Output the (X, Y) coordinate of the center of the cell containing the given text.  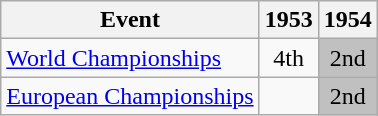
4th (288, 58)
World Championships (130, 58)
1954 (348, 20)
European Championships (130, 96)
1953 (288, 20)
Event (130, 20)
